Scan for the cell matching the given text and deliver its (X, Y) coordinate at center. 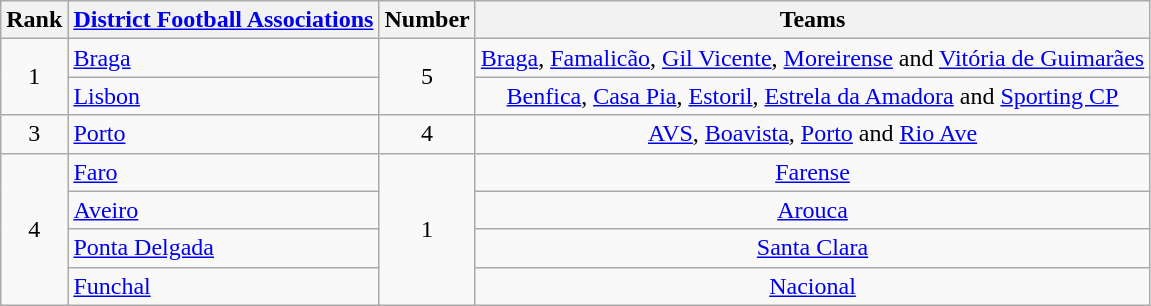
Porto (224, 134)
Teams (812, 20)
Santa Clara (812, 248)
3 (34, 134)
District Football Associations (224, 20)
Farense (812, 172)
Lisbon (224, 96)
5 (427, 77)
Faro (224, 172)
Aveiro (224, 210)
Funchal (224, 286)
Ponta Delgada (224, 248)
Braga (224, 58)
Number (427, 20)
Nacional (812, 286)
Braga, Famalicão, Gil Vicente, Moreirense and Vitória de Guimarães (812, 58)
AVS, Boavista, Porto and Rio Ave (812, 134)
Benfica, Casa Pia, Estoril, Estrela da Amadora and Sporting CP (812, 96)
Rank (34, 20)
Arouca (812, 210)
